Search for the cell housing the specified text and yield its [X, Y] center coordinate. 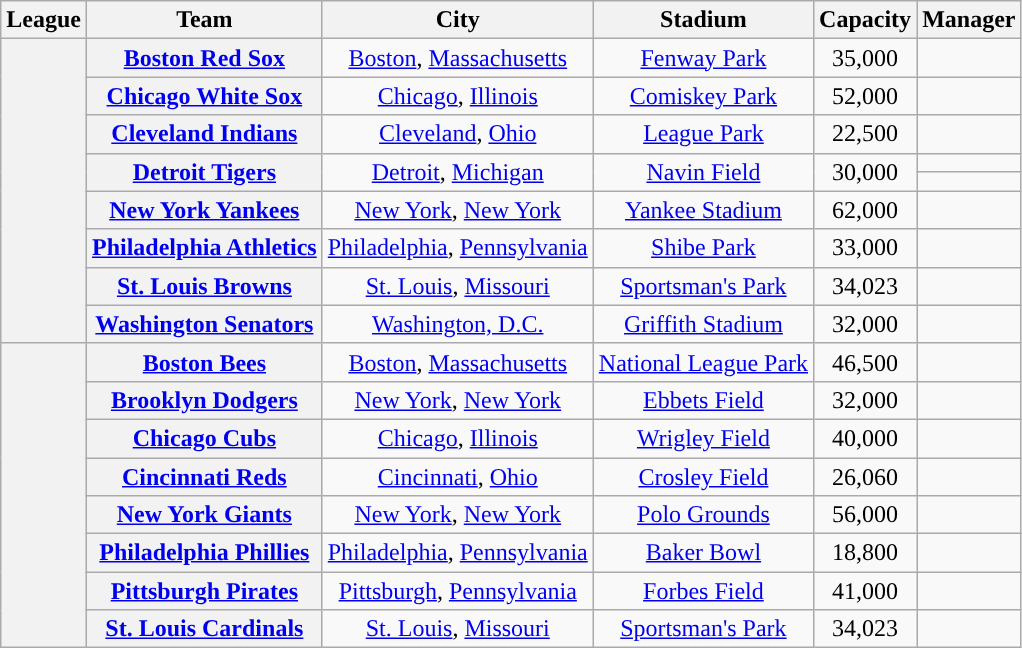
Chicago Cubs [204, 438]
St. Louis Browns [204, 286]
46,500 [866, 362]
St. Louis Cardinals [204, 629]
Cleveland Indians [204, 134]
56,000 [866, 515]
Team [204, 20]
Cincinnati, Ohio [458, 477]
Navin Field [703, 172]
Griffith Stadium [703, 324]
Pittsburgh, Pennsylvania [458, 591]
33,000 [866, 248]
Detroit, Michigan [458, 172]
26,060 [866, 477]
City [458, 20]
Brooklyn Dodgers [204, 400]
Philadelphia Athletics [204, 248]
New York Yankees [204, 210]
62,000 [866, 210]
Cincinnati Reds [204, 477]
Washington Senators [204, 324]
Stadium [703, 20]
Philadelphia Phillies [204, 553]
41,000 [866, 591]
Shibe Park [703, 248]
Comiskey Park [703, 96]
Boston Red Sox [204, 58]
Baker Bowl [703, 553]
30,000 [866, 172]
Manager [969, 20]
Pittsburgh Pirates [204, 591]
Chicago White Sox [204, 96]
Boston Bees [204, 362]
New York Giants [204, 515]
52,000 [866, 96]
22,500 [866, 134]
Cleveland, Ohio [458, 134]
Washington, D.C. [458, 324]
35,000 [866, 58]
18,800 [866, 553]
Ebbets Field [703, 400]
Yankee Stadium [703, 210]
Crosley Field [703, 477]
Detroit Tigers [204, 172]
Forbes Field [703, 591]
League Park [703, 134]
40,000 [866, 438]
Capacity [866, 20]
National League Park [703, 362]
Wrigley Field [703, 438]
League [44, 20]
Fenway Park [703, 58]
Polo Grounds [703, 515]
